Return (X, Y) of the center of cell containing provided text 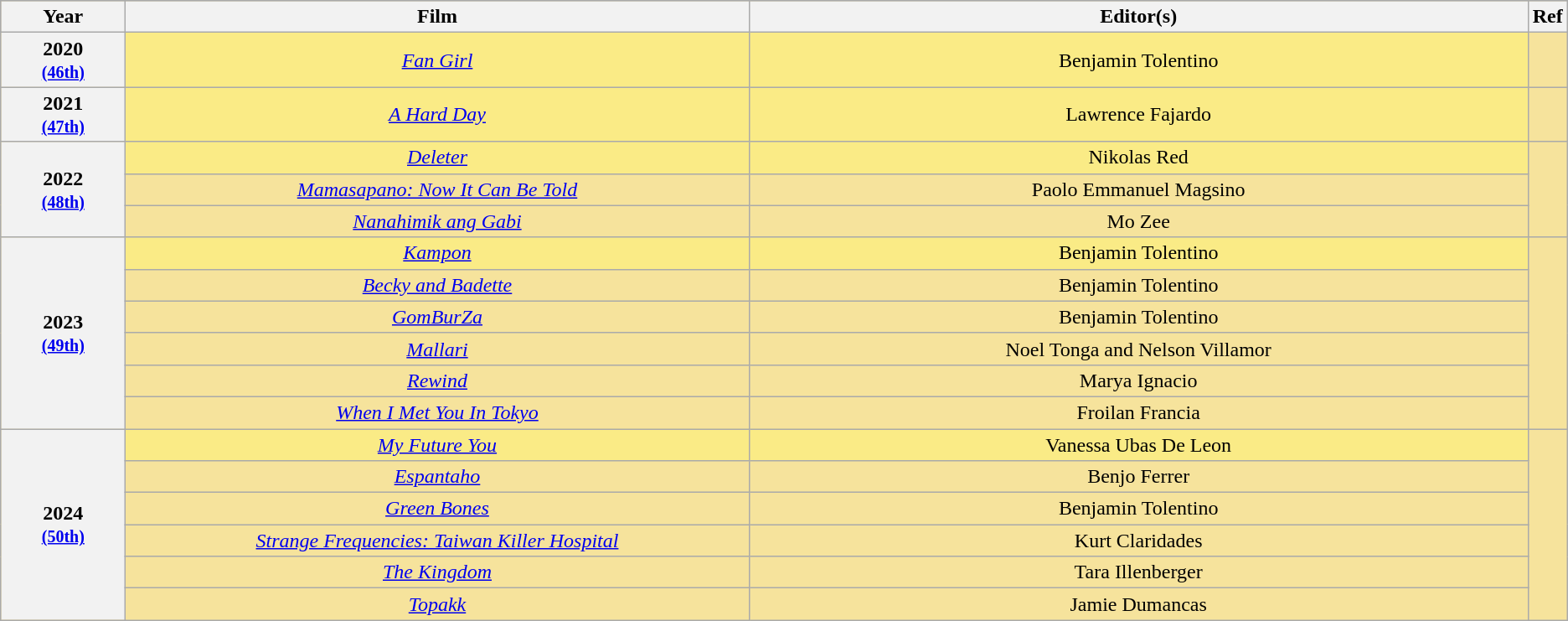
Film (437, 17)
Noel Tonga and Nelson Villamor (1138, 349)
Green Bones (437, 509)
Year (64, 17)
Mo Zee (1138, 221)
When I Met You In Tokyo (437, 412)
Topakk (437, 604)
The Kingdom (437, 572)
Mallari (437, 349)
Nikolas Red (1138, 158)
Rewind (437, 380)
Lawrence Fajardo (1138, 114)
Jamie Dumancas (1138, 604)
Froilan Francia (1138, 412)
Espantaho (437, 477)
GomBurZa (437, 317)
Fan Girl (437, 60)
2020 (46th) (64, 60)
Strange Frequencies: Taiwan Killer Hospital (437, 541)
Kurt Claridades (1138, 541)
2021 (47th) (64, 114)
Kampon (437, 253)
Vanessa Ubas De Leon (1138, 445)
A Hard Day (437, 114)
Benjo Ferrer (1138, 477)
My Future You (437, 445)
Editor(s) (1138, 17)
Tara Illenberger (1138, 572)
Mamasapano: Now It Can Be Told (437, 189)
Paolo Emmanuel Magsino (1138, 189)
Deleter (437, 158)
Nanahimik ang Gabi (437, 221)
2024 (50th) (64, 525)
Marya Ignacio (1138, 380)
Becky and Badette (437, 285)
2022 (48th) (64, 189)
2023 (49th) (64, 333)
Ref (1548, 17)
